Locate the cell with the specified text and output its (X, Y) center coordinate. 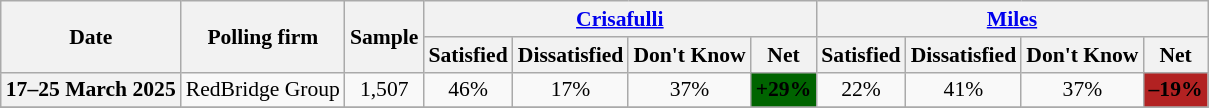
Crisafulli (620, 19)
41% (964, 90)
1,507 (384, 90)
–19% (1176, 90)
46% (468, 90)
Polling firm (263, 36)
Sample (384, 36)
17% (571, 90)
RedBridge Group (263, 90)
22% (860, 90)
+29% (784, 90)
Date (91, 36)
17–25 March 2025 (91, 90)
Miles (1012, 19)
